Pinpoint the cell where the given text exists, returning its (X, Y) midpoint coordinate. 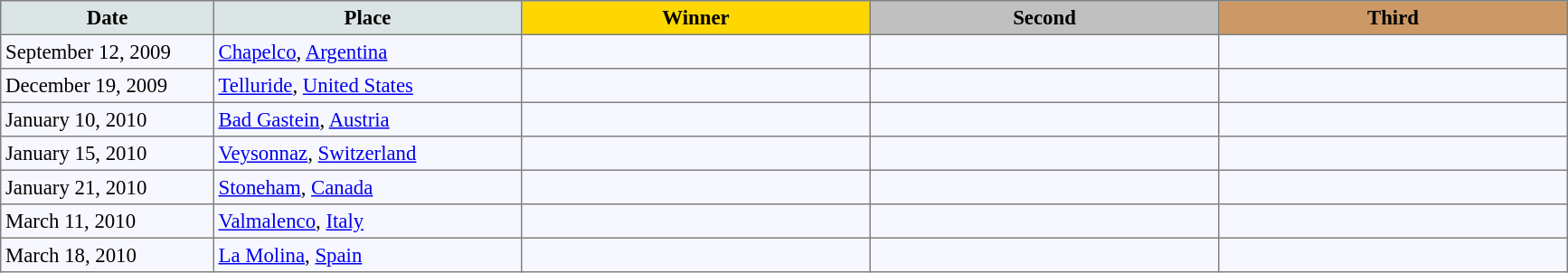
Second (1044, 18)
January 21, 2010 (108, 187)
September 12, 2009 (108, 52)
March 18, 2010 (108, 255)
Bad Gastein, Austria (367, 119)
Third (1393, 18)
Veysonnaz, Switzerland (367, 154)
December 19, 2009 (108, 86)
January 10, 2010 (108, 119)
Winner (696, 18)
January 15, 2010 (108, 154)
Valmalenco, Italy (367, 221)
Place (367, 18)
Telluride, United States (367, 86)
Chapelco, Argentina (367, 52)
La Molina, Spain (367, 255)
March 11, 2010 (108, 221)
Stoneham, Canada (367, 187)
Date (108, 18)
